From the cell containing the given text, extract its center point as (x, y) coordinate. 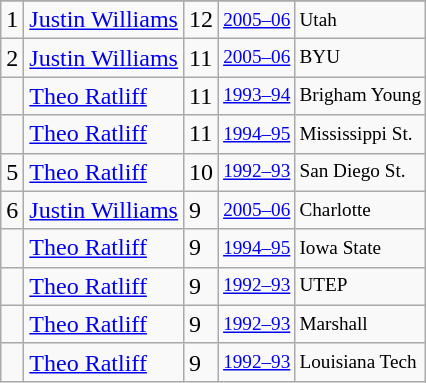
10 (200, 172)
Mississippi St. (360, 134)
UTEP (360, 286)
Iowa State (360, 248)
Charlotte (360, 210)
Louisiana Tech (360, 362)
Brigham Young (360, 96)
San Diego St. (360, 172)
12 (200, 20)
6 (12, 210)
Marshall (360, 324)
1993–94 (257, 96)
5 (12, 172)
BYU (360, 58)
1 (12, 20)
Utah (360, 20)
2 (12, 58)
